Return (x, y) of the center of cell containing provided text 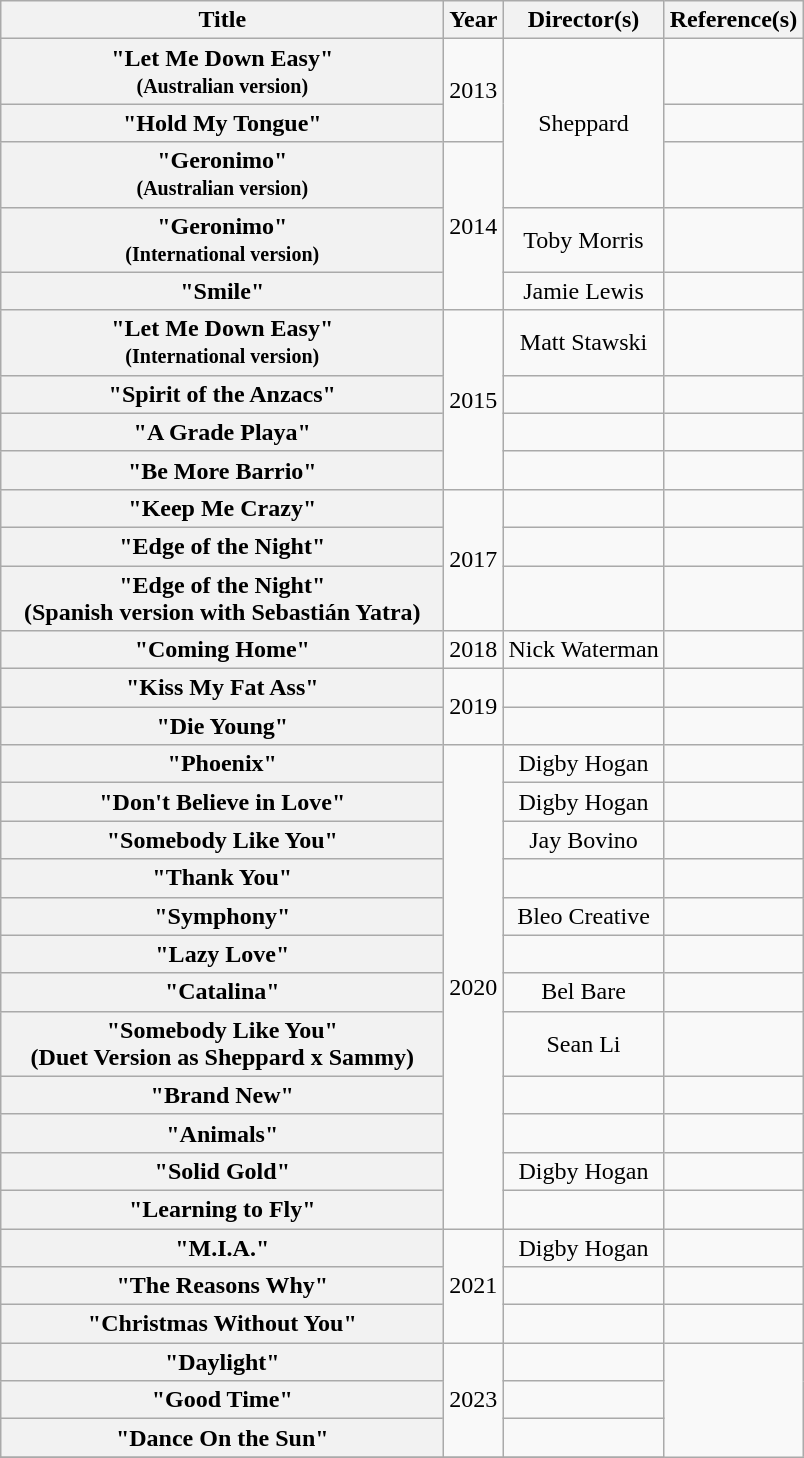
"Geronimo"(Australian version) (222, 174)
"Christmas Without You" (222, 1324)
"A Grade Playa" (222, 432)
"Good Time" (222, 1400)
2017 (474, 560)
2015 (474, 400)
"Be More Barrio" (222, 470)
"Lazy Love" (222, 954)
2013 (474, 90)
"Catalina" (222, 992)
"Smile" (222, 291)
"Edge of the Night" (222, 546)
2018 (474, 650)
"Brand New" (222, 1095)
2020 (474, 987)
Year (474, 20)
Bel Bare (584, 992)
"M.I.A." (222, 1247)
"Don't Believe in Love" (222, 802)
"Let Me Down Easy"(International version) (222, 342)
"Edge of the Night"(Spanish version with Sebastián Yatra) (222, 598)
"Coming Home" (222, 650)
"Learning to Fly" (222, 1209)
"Solid Gold" (222, 1171)
2014 (474, 226)
Reference(s) (734, 20)
Toby Morris (584, 240)
"Let Me Down Easy"(Australian version) (222, 72)
"Dance On the Sun" (222, 1438)
"Geronimo"(International version) (222, 240)
"Somebody Like You" (Duet Version as Sheppard x Sammy) (222, 1044)
"Daylight" (222, 1362)
"Phoenix" (222, 764)
Bleo Creative (584, 916)
"Spirit of the Anzacs" (222, 394)
"Thank You" (222, 878)
"Keep Me Crazy" (222, 508)
Director(s) (584, 20)
Nick Waterman (584, 650)
Jamie Lewis (584, 291)
Jay Bovino (584, 840)
2023 (474, 1400)
"Hold My Tongue" (222, 123)
2021 (474, 1285)
Title (222, 20)
"Symphony" (222, 916)
"Kiss My Fat Ass" (222, 688)
"Animals" (222, 1133)
Sean Li (584, 1044)
"Die Young" (222, 726)
2019 (474, 707)
Matt Stawski (584, 342)
"Somebody Like You" (222, 840)
Sheppard (584, 123)
"The Reasons Why" (222, 1286)
